Detect which cell encompasses the target text, then output its (X, Y) center coordinate. 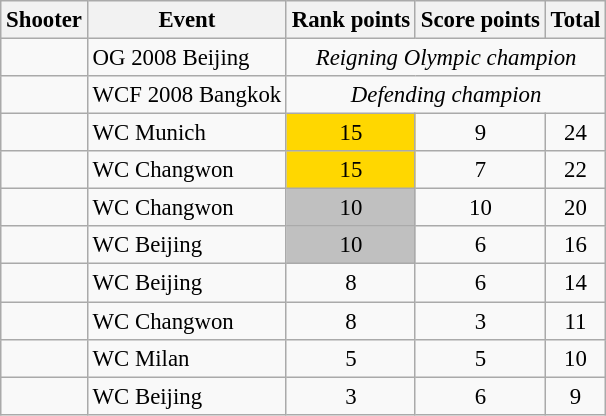
11 (575, 321)
7 (480, 170)
Event (186, 20)
Shooter (44, 20)
Reigning Olympic champion (446, 58)
20 (575, 208)
24 (575, 133)
WC Munich (186, 133)
Rank points (350, 20)
Score points (480, 20)
OG 2008 Beijing (186, 58)
14 (575, 283)
WC Milan (186, 358)
16 (575, 245)
Defending champion (446, 95)
Total (575, 20)
WCF 2008 Bangkok (186, 95)
22 (575, 170)
